From the cell containing the given text, extract its center point as [x, y] coordinate. 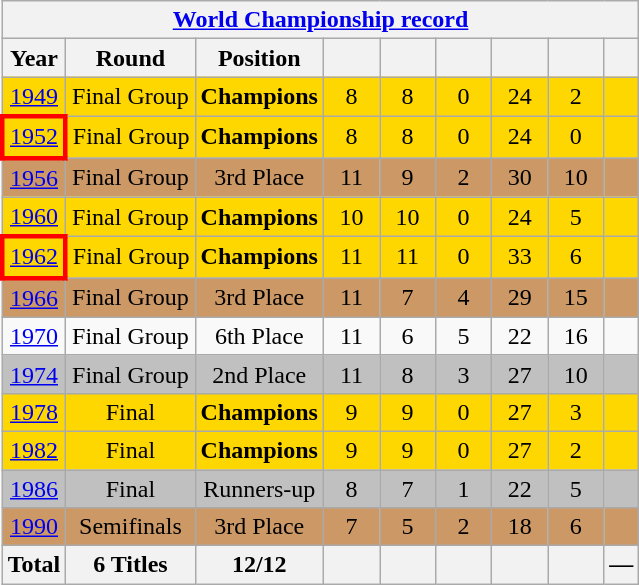
33 [520, 258]
Total [34, 565]
12/12 [259, 565]
6 Titles [130, 565]
1974 [34, 374]
30 [520, 178]
1949 [34, 97]
Position [259, 58]
1982 [34, 450]
15 [576, 298]
18 [520, 527]
16 [576, 336]
1960 [34, 217]
Year [34, 58]
1952 [34, 136]
— [622, 565]
1956 [34, 178]
World Championship record [320, 20]
6th Place [259, 336]
1962 [34, 258]
1966 [34, 298]
1986 [34, 489]
Semifinals [130, 527]
29 [520, 298]
1 [464, 489]
1970 [34, 336]
Round [130, 58]
2nd Place [259, 374]
1978 [34, 412]
Runners-up [259, 489]
4 [464, 298]
1990 [34, 527]
